Find where the given text appears and provide that cell's center as [x, y] coordinate. 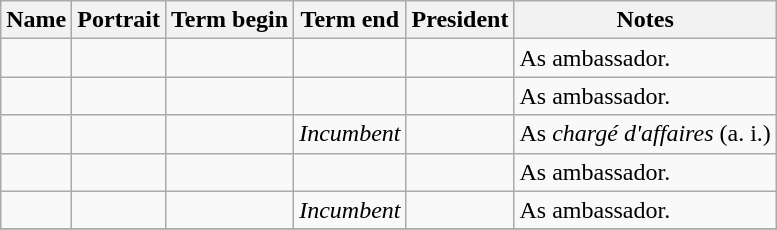
As chargé d'affaires (a. i.) [645, 134]
Portrait [119, 20]
Term begin [229, 20]
Notes [645, 20]
Name [36, 20]
Term end [350, 20]
President [460, 20]
